Search for the cell housing the specified text and yield its (X, Y) center coordinate. 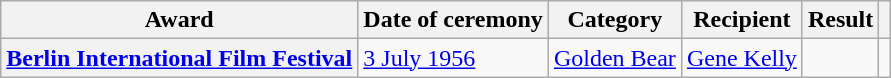
Gene Kelly (742, 58)
Category (614, 20)
Award (180, 20)
Result (840, 20)
3 July 1956 (454, 58)
Recipient (742, 20)
Golden Bear (614, 58)
Berlin International Film Festival (180, 58)
Date of ceremony (454, 20)
